Determine the [X, Y] coordinate at the center of the cell enclosing the given text.  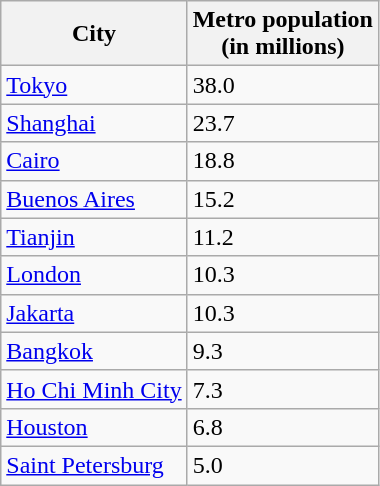
18.8 [282, 161]
Bangkok [94, 351]
Tianjin [94, 237]
Tokyo [94, 85]
Shanghai [94, 123]
5.0 [282, 465]
Metro population(in millions) [282, 34]
23.7 [282, 123]
7.3 [282, 389]
City [94, 34]
6.8 [282, 427]
Cairo [94, 161]
Saint Petersburg [94, 465]
Jakarta [94, 313]
15.2 [282, 199]
Buenos Aires [94, 199]
Houston [94, 427]
Ho Chi Minh City [94, 389]
9.3 [282, 351]
38.0 [282, 85]
11.2 [282, 237]
London [94, 275]
